Capture the cell that displays the provided text and extract its (X, Y) central coordinate. 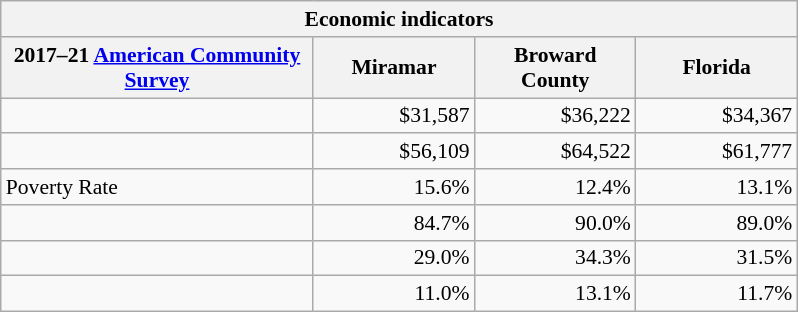
15.6% (394, 187)
$34,367 (716, 116)
$61,777 (716, 152)
89.0% (716, 223)
90.0% (556, 223)
$56,109 (394, 152)
2017–21 American Community Survey (158, 68)
$31,587 (394, 116)
$64,522 (556, 152)
34.3% (556, 258)
31.5% (716, 258)
29.0% (394, 258)
11.0% (394, 294)
Miramar (394, 68)
Florida (716, 68)
12.4% (556, 187)
Economic indicators (399, 19)
Poverty Rate (158, 187)
11.7% (716, 294)
84.7% (394, 223)
$36,222 (556, 116)
Broward County (556, 68)
